Pinpoint the cell where the given text exists, returning its (X, Y) midpoint coordinate. 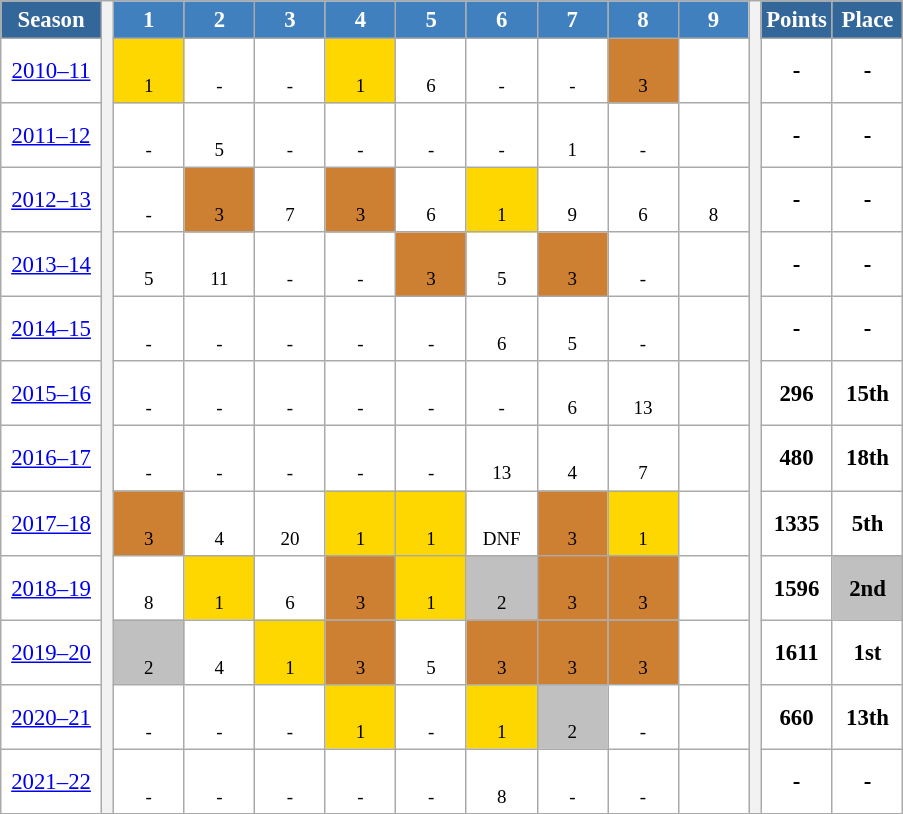
2019–20 (52, 652)
20 (290, 524)
2012–13 (52, 200)
Points (796, 20)
660 (796, 716)
480 (796, 458)
2015–16 (52, 394)
13th (868, 716)
Place (868, 20)
15th (868, 394)
2014–15 (52, 330)
1611 (796, 652)
5th (868, 524)
18th (868, 458)
2017–18 (52, 524)
2010–11 (52, 72)
2018–19 (52, 588)
1596 (796, 588)
DNF (502, 524)
2011–12 (52, 136)
11 (220, 264)
296 (796, 394)
2016–17 (52, 458)
1335 (796, 524)
2013–14 (52, 264)
Season (52, 20)
2nd (868, 588)
1st (868, 652)
2021–22 (52, 782)
2020–21 (52, 716)
